Scan for the cell matching the given text and deliver its (X, Y) coordinate at center. 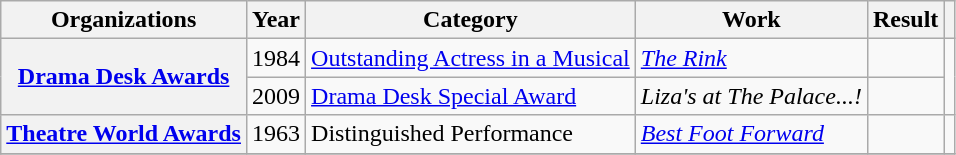
The Rink (751, 58)
Theatre World Awards (124, 134)
Organizations (124, 20)
1984 (276, 58)
Year (276, 20)
Drama Desk Special Award (471, 96)
Result (905, 20)
Category (471, 20)
Drama Desk Awards (124, 77)
Distinguished Performance (471, 134)
Work (751, 20)
2009 (276, 96)
Best Foot Forward (751, 134)
Liza's at The Palace...! (751, 96)
Outstanding Actress in a Musical (471, 58)
1963 (276, 134)
